For the text-containing cell, return its midpoint in [x, y] coordinate format. 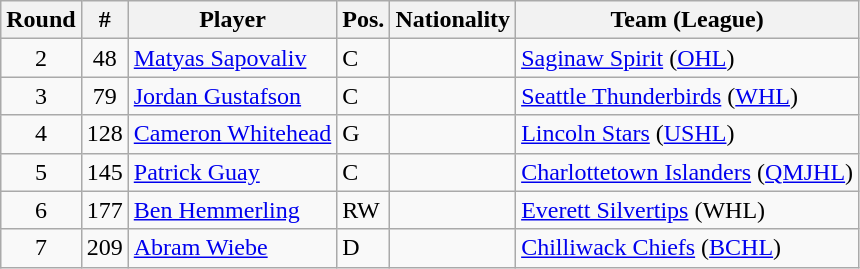
Patrick Guay [232, 172]
48 [104, 58]
4 [41, 134]
Round [41, 20]
Player [232, 20]
Saginaw Spirit (OHL) [688, 58]
Abram Wiebe [232, 248]
# [104, 20]
177 [104, 210]
Pos. [364, 20]
128 [104, 134]
2 [41, 58]
Cameron Whitehead [232, 134]
Matyas Sapovaliv [232, 58]
Jordan Gustafson [232, 96]
79 [104, 96]
Lincoln Stars (USHL) [688, 134]
Seattle Thunderbirds (WHL) [688, 96]
Team (League) [688, 20]
7 [41, 248]
Ben Hemmerling [232, 210]
RW [364, 210]
G [364, 134]
5 [41, 172]
Everett Silvertips (WHL) [688, 210]
3 [41, 96]
6 [41, 210]
145 [104, 172]
D [364, 248]
Chilliwack Chiefs (BCHL) [688, 248]
209 [104, 248]
Charlottetown Islanders (QMJHL) [688, 172]
Nationality [453, 20]
